Search for the cell housing the specified text and yield its (X, Y) center coordinate. 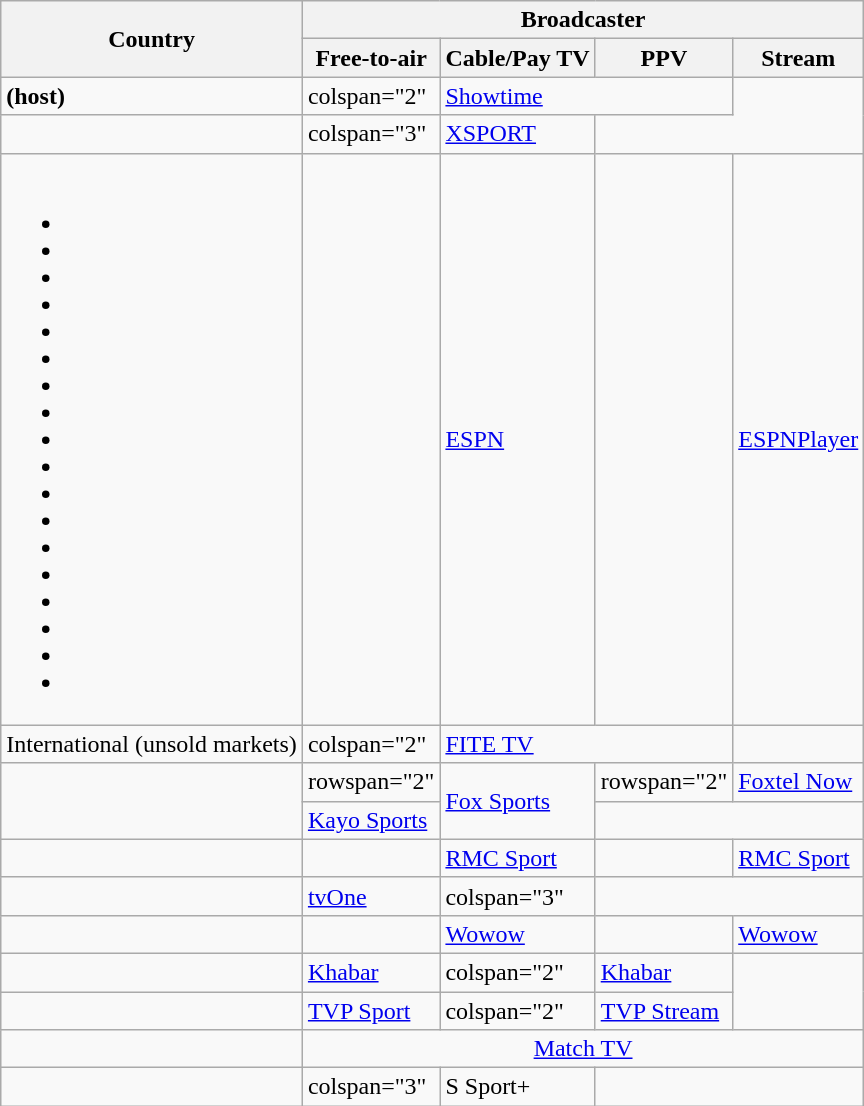
Country (152, 39)
TVP Sport (371, 1011)
Foxtel Now (798, 782)
Stream (798, 58)
ESPN (518, 439)
TVP Stream (664, 1011)
Broadcaster (582, 20)
Free-to-air (371, 58)
International (unsold markets) (152, 744)
ESPNPlayer (798, 439)
Match TV (582, 1049)
tvOne (371, 896)
PPV (664, 58)
(host) (152, 96)
FITE TV (586, 744)
S Sport+ (518, 1087)
Showtime (586, 96)
Fox Sports (518, 801)
XSPORT (518, 134)
Cable/Pay TV (518, 58)
Kayo Sports (371, 820)
